Locate the cell with the specified text and output its [X, Y] center coordinate. 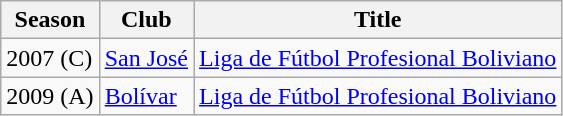
Title [378, 20]
Season [50, 20]
Club [146, 20]
2007 (C) [50, 58]
San José [146, 58]
2009 (A) [50, 96]
Bolívar [146, 96]
